Detect which cell encompasses the target text, then output its (x, y) center coordinate. 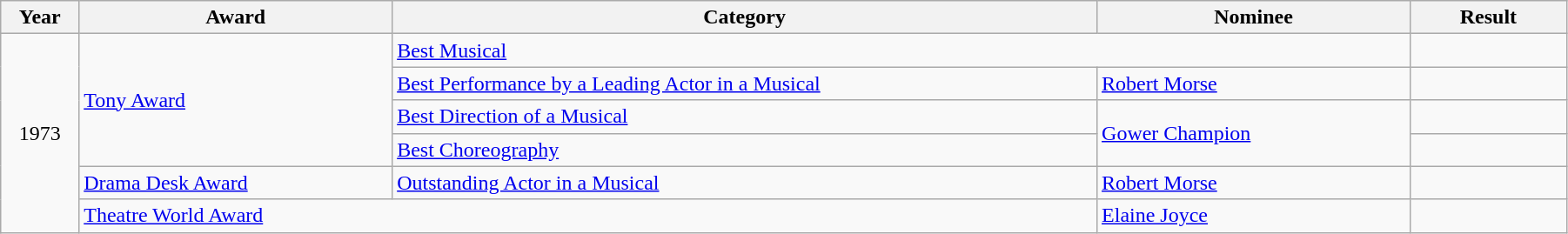
1973 (40, 133)
Category (745, 17)
Tony Award (236, 100)
Award (236, 17)
Gower Champion (1254, 133)
Elaine Joyce (1254, 216)
Best Performance by a Leading Actor in a Musical (745, 84)
Best Direction of a Musical (745, 117)
Best Choreography (745, 150)
Theatre World Award (588, 216)
Drama Desk Award (236, 183)
Best Musical (901, 50)
Result (1488, 17)
Nominee (1254, 17)
Outstanding Actor in a Musical (745, 183)
Year (40, 17)
